Return (X, Y) of the center of cell containing provided text 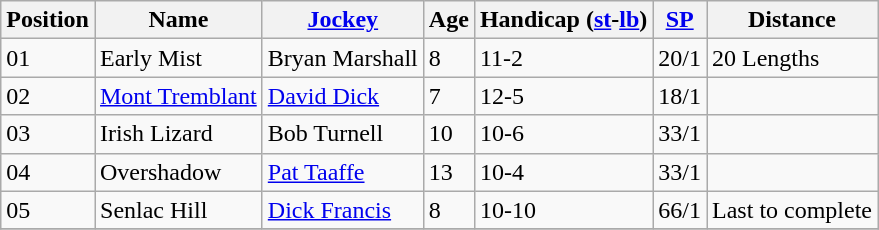
04 (48, 172)
20 Lengths (792, 58)
Last to complete (792, 210)
05 (48, 210)
66/1 (680, 210)
20/1 (680, 58)
10-6 (563, 134)
Bob Turnell (342, 134)
Mont Tremblant (178, 96)
David Dick (342, 96)
10 (448, 134)
Irish Lizard (178, 134)
Bryan Marshall (342, 58)
Jockey (342, 20)
11-2 (563, 58)
01 (48, 58)
10-10 (563, 210)
Overshadow (178, 172)
10-4 (563, 172)
13 (448, 172)
18/1 (680, 96)
Pat Taaffe (342, 172)
Distance (792, 20)
02 (48, 96)
03 (48, 134)
Age (448, 20)
12-5 (563, 96)
Senlac Hill (178, 210)
Handicap (st-lb) (563, 20)
SP (680, 20)
7 (448, 96)
Early Mist (178, 58)
Position (48, 20)
Name (178, 20)
Dick Francis (342, 210)
